From the cell containing the given text, extract its center point as [X, Y] coordinate. 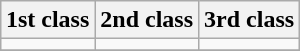
1st class [47, 20]
2nd class [147, 20]
3rd class [250, 20]
